Identify which cell holds the provided text, then report its [x, y] central coordinate. 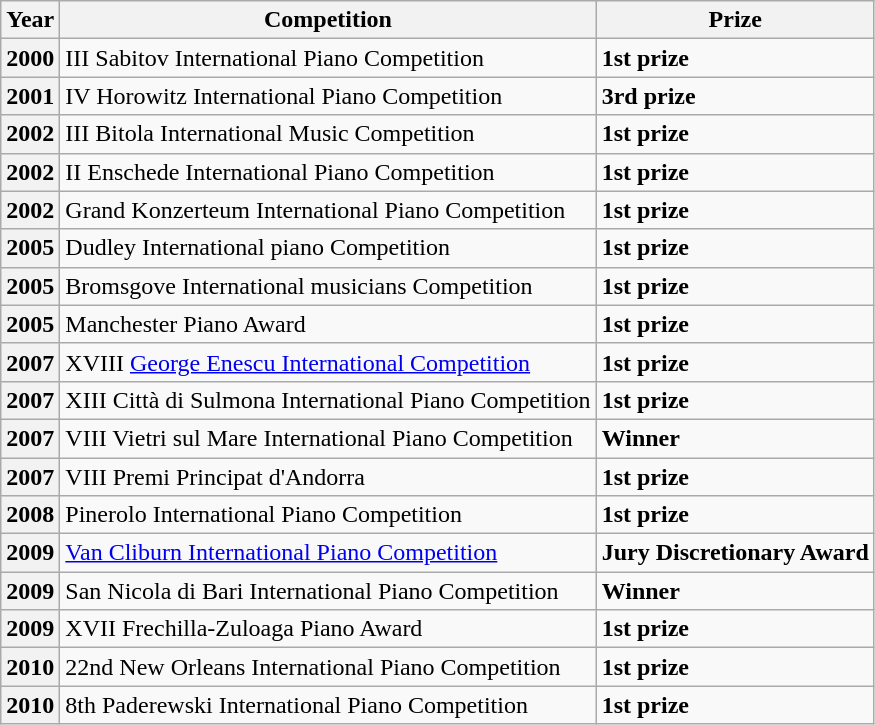
XIII Città di Sulmona International Piano Competition [328, 400]
III Bitola International Music Competition [328, 134]
2008 [30, 515]
San Nicola di Bari International Piano Competition [328, 591]
XVII Frechilla-Zuloaga Piano Award [328, 629]
3rd prize [735, 96]
VIII Premi Principat d'Andorra [328, 477]
Bromsgove International musicians Competition [328, 286]
Jury Discretionary Award [735, 553]
22nd New Orleans International Piano Competition [328, 667]
Grand Konzerteum International Piano Competition [328, 210]
Manchester Piano Award [328, 324]
Van Cliburn International Piano Competition [328, 553]
Dudley International piano Competition [328, 248]
VIII Vietri sul Mare International Piano Competition [328, 438]
II Enschede International Piano Competition [328, 172]
Prize [735, 20]
IV Horowitz International Piano Competition [328, 96]
Year [30, 20]
Pinerolo International Piano Competition [328, 515]
2000 [30, 58]
III Sabitov International Piano Competition [328, 58]
Competition [328, 20]
XVIII George Enescu International Competition [328, 362]
2001 [30, 96]
8th Paderewski International Piano Competition [328, 705]
